Capture the cell that displays the provided text and extract its [x, y] central coordinate. 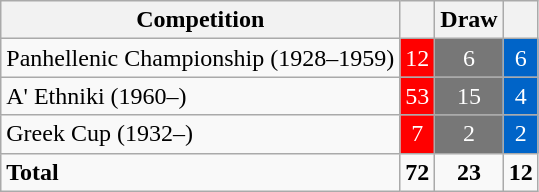
53 [418, 96]
Total [200, 172]
4 [520, 96]
A' Ethniki (1960–) [200, 96]
Panhellenic Championship (1928–1959) [200, 58]
Greek Cup (1932–) [200, 134]
Competition [200, 20]
72 [418, 172]
15 [469, 96]
7 [418, 134]
Draw [469, 20]
23 [469, 172]
